Locate the cell with the specified text and output its [x, y] center coordinate. 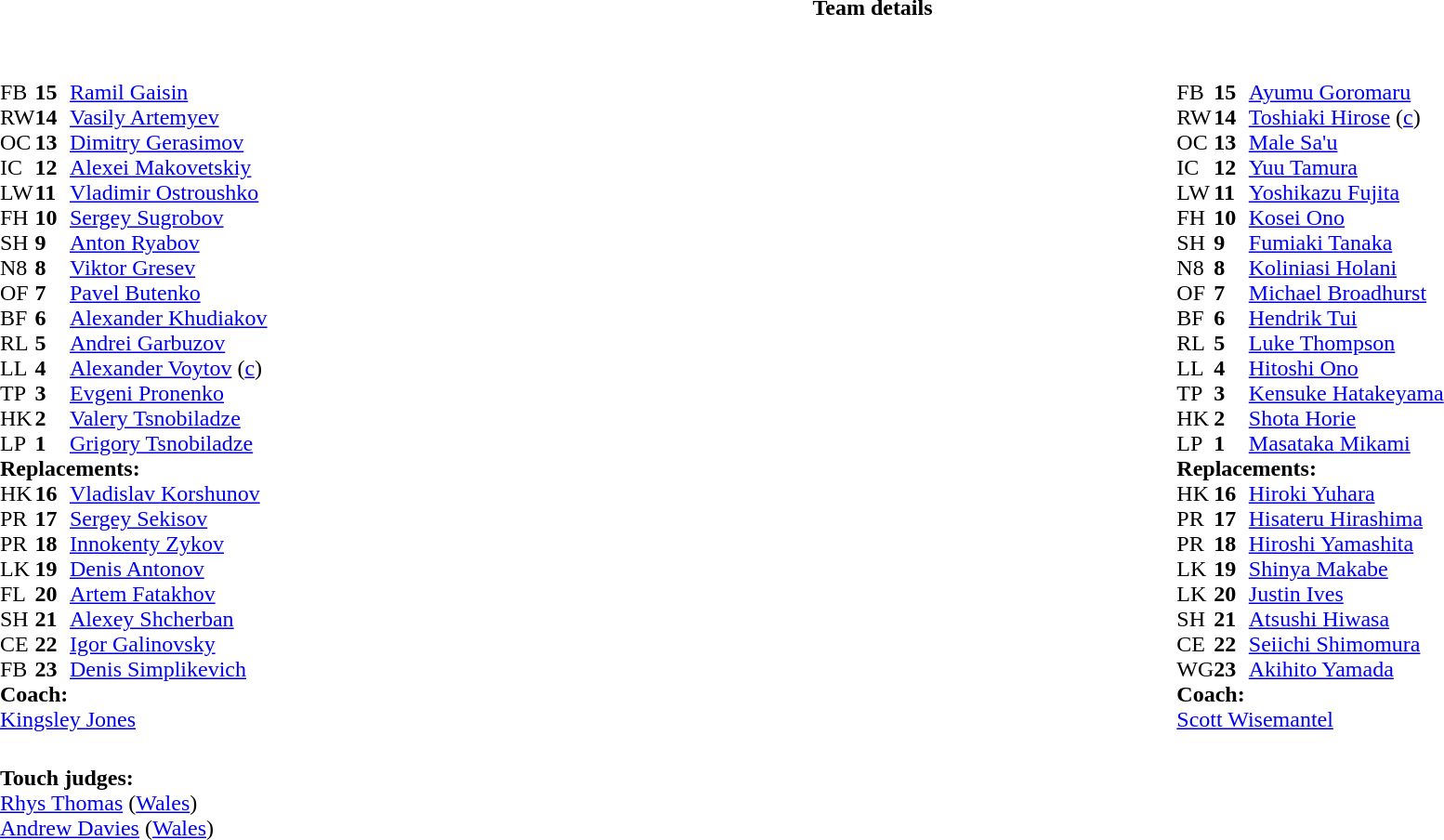
Valery Tsnobiladze [169, 418]
Artem Fatakhov [169, 595]
Atsushi Hiwasa [1346, 619]
WG [1195, 669]
Grigory Tsnobiladze [169, 444]
Hiroshi Yamashita [1346, 545]
Justin Ives [1346, 595]
Sergey Sekisov [169, 518]
Denis Antonov [169, 569]
Toshiaki Hirose (c) [1346, 117]
Igor Galinovsky [169, 645]
Hendrik Tui [1346, 318]
Hiroki Yuhara [1346, 494]
Michael Broadhurst [1346, 294]
Koliniasi Holani [1346, 268]
Alexey Shcherban [169, 619]
Vladimir Ostroushko [169, 193]
Alexei Makovetskiy [169, 167]
Shinya Makabe [1346, 569]
Scott Wisemantel [1310, 719]
Andrei Garbuzov [169, 344]
Kosei Ono [1346, 217]
Pavel Butenko [169, 294]
Akihito Yamada [1346, 669]
Anton Ryabov [169, 243]
Vasily Artemyev [169, 117]
Yoshikazu Fujita [1346, 193]
Vladislav Korshunov [169, 494]
Alexander Voytov (c) [169, 368]
Kingsley Jones [134, 719]
Seiichi Shimomura [1346, 645]
Ayumu Goromaru [1346, 93]
Ramil Gaisin [169, 93]
Alexander Khudiakov [169, 318]
Sergey Sugrobov [169, 217]
Dimitry Gerasimov [169, 143]
FL [18, 595]
Fumiaki Tanaka [1346, 243]
Masataka Mikami [1346, 444]
Viktor Gresev [169, 268]
Innokenty Zykov [169, 545]
Hisateru Hirashima [1346, 518]
Hitoshi Ono [1346, 368]
Shota Horie [1346, 418]
Evgeni Pronenko [169, 394]
Kensuke Hatakeyama [1346, 394]
Denis Simplikevich [169, 669]
Male Sa'u [1346, 143]
Yuu Tamura [1346, 167]
Luke Thompson [1346, 344]
